Provide the [x, y] coordinate of the cell's center where the given text is located.  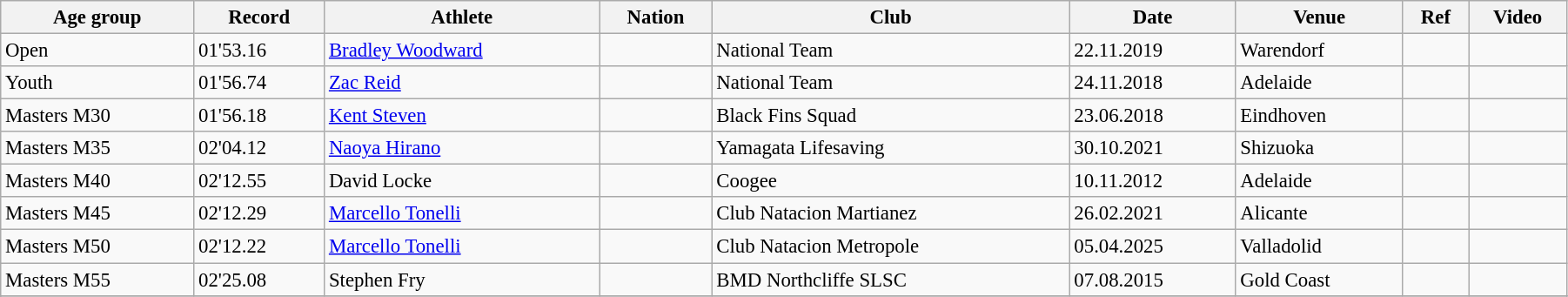
Masters M30 [97, 116]
05.04.2025 [1152, 246]
Age group [97, 17]
Zac Reid [462, 83]
02'12.29 [259, 213]
02'04.12 [259, 148]
Club Natacion Martianez [891, 213]
Nation [656, 17]
Alicante [1319, 213]
Venue [1319, 17]
Video [1518, 17]
Athlete [462, 17]
Youth [97, 83]
Coogee [891, 181]
Black Fins Squad [891, 116]
01'53.16 [259, 51]
02'12.22 [259, 246]
Date [1152, 17]
Open [97, 51]
David Locke [462, 181]
24.11.2018 [1152, 83]
Kent Steven [462, 116]
Record [259, 17]
Shizuoka [1319, 148]
Masters M50 [97, 246]
Ref [1436, 17]
Masters M35 [97, 148]
10.11.2012 [1152, 181]
BMD Northcliffe SLSC [891, 280]
01'56.18 [259, 116]
01'56.74 [259, 83]
Yamagata Lifesaving [891, 148]
30.10.2021 [1152, 148]
Eindhoven [1319, 116]
Masters M45 [97, 213]
Masters M40 [97, 181]
22.11.2019 [1152, 51]
Bradley Woodward [462, 51]
26.02.2021 [1152, 213]
Naoya Hirano [462, 148]
Club Natacion Metropole [891, 246]
23.06.2018 [1152, 116]
Masters M55 [97, 280]
Gold Coast [1319, 280]
Stephen Fry [462, 280]
Club [891, 17]
Warendorf [1319, 51]
07.08.2015 [1152, 280]
02'25.08 [259, 280]
02'12.55 [259, 181]
Valladolid [1319, 246]
